Output the [x, y] coordinate of the center of the cell containing the given text.  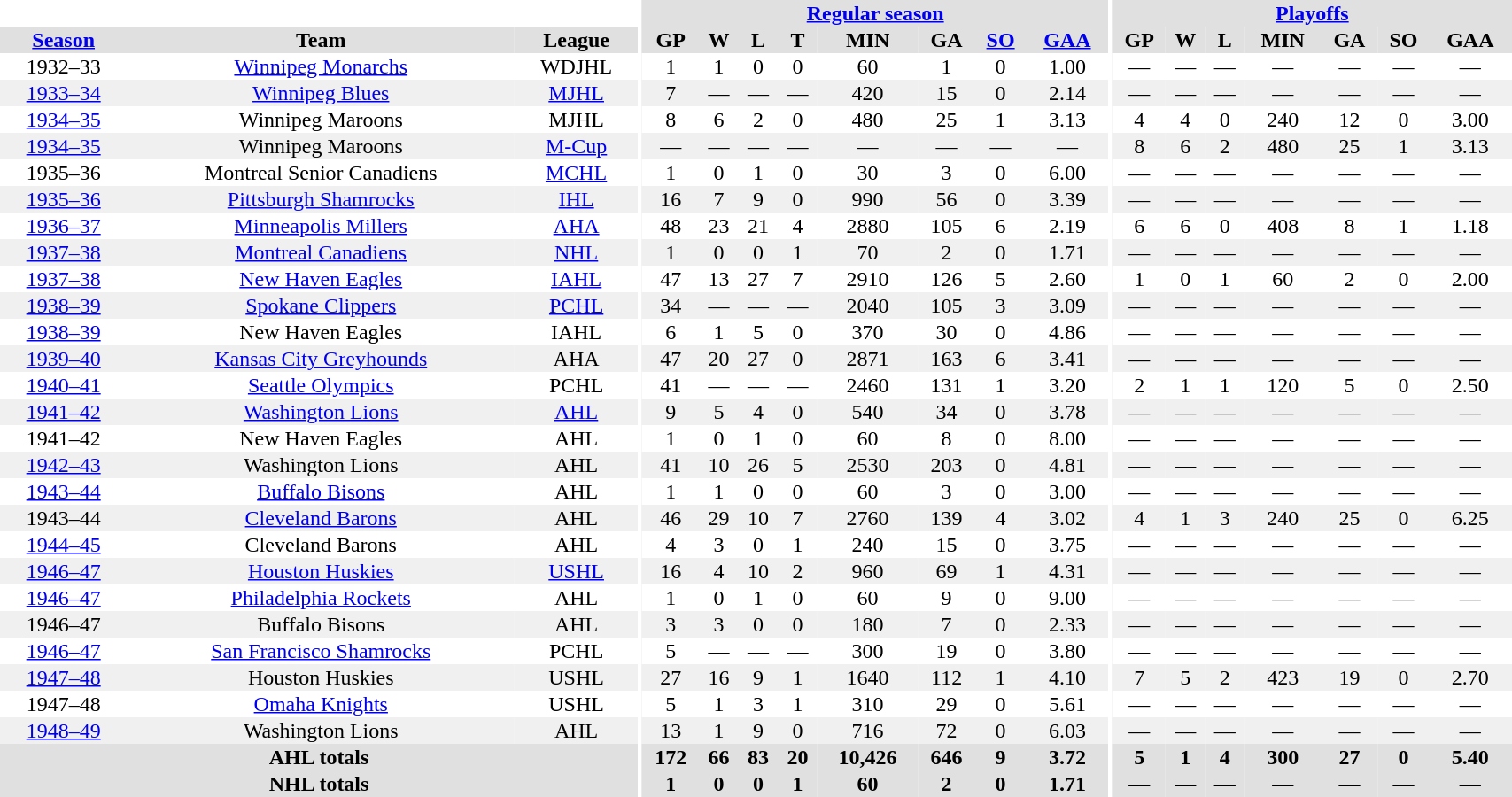
83 [758, 757]
1933–34 [64, 93]
10,426 [868, 757]
646 [946, 757]
3.72 [1066, 757]
66 [718, 757]
Seattle Olympics [321, 385]
Winnipeg Blues [321, 93]
San Francisco Shamrocks [321, 651]
MCHL [576, 173]
2.50 [1470, 385]
48 [671, 226]
126 [946, 279]
1.18 [1470, 226]
70 [868, 252]
3.39 [1066, 199]
990 [868, 199]
9.00 [1066, 598]
1936–37 [64, 226]
6.25 [1470, 518]
180 [868, 624]
120 [1283, 385]
3.41 [1066, 359]
Omaha Knights [321, 704]
3.75 [1066, 545]
2.19 [1066, 226]
2460 [868, 385]
112 [946, 677]
1640 [868, 677]
Spokane Clippers [321, 306]
2.14 [1066, 93]
1932–33 [64, 66]
163 [946, 359]
2.00 [1470, 279]
2.70 [1470, 677]
3.09 [1066, 306]
T [797, 40]
IHL [576, 199]
1.00 [1066, 66]
139 [946, 518]
46 [671, 518]
Montreal Senior Canadiens [321, 173]
1939–40 [64, 359]
310 [868, 704]
8.00 [1066, 438]
203 [946, 465]
NHL totals [319, 784]
1948–49 [64, 731]
2040 [868, 306]
23 [718, 226]
M-Cup [576, 146]
56 [946, 199]
2880 [868, 226]
NHL [576, 252]
2.60 [1066, 279]
Team [321, 40]
2.33 [1066, 624]
131 [946, 385]
Minneapolis Millers [321, 226]
2871 [868, 359]
2760 [868, 518]
69 [946, 571]
3.80 [1066, 651]
1942–43 [64, 465]
League [576, 40]
Season [64, 40]
26 [758, 465]
Regular season [875, 13]
1940–41 [64, 385]
Philadelphia Rockets [321, 598]
3.02 [1066, 518]
423 [1283, 677]
370 [868, 332]
4.10 [1066, 677]
6.03 [1066, 731]
21 [758, 226]
2530 [868, 465]
3.78 [1066, 412]
6.00 [1066, 173]
420 [868, 93]
540 [868, 412]
72 [946, 731]
Pittsburgh Shamrocks [321, 199]
Winnipeg Monarchs [321, 66]
WDJHL [576, 66]
Montreal Canadiens [321, 252]
Kansas City Greyhounds [321, 359]
172 [671, 757]
Playoffs [1312, 13]
AHL totals [319, 757]
5.61 [1066, 704]
4.81 [1066, 465]
3.20 [1066, 385]
960 [868, 571]
2910 [868, 279]
1944–45 [64, 545]
408 [1283, 226]
12 [1349, 120]
4.86 [1066, 332]
716 [868, 731]
4.31 [1066, 571]
5.40 [1470, 757]
